Identify which cell holds the provided text, then report its [X, Y] central coordinate. 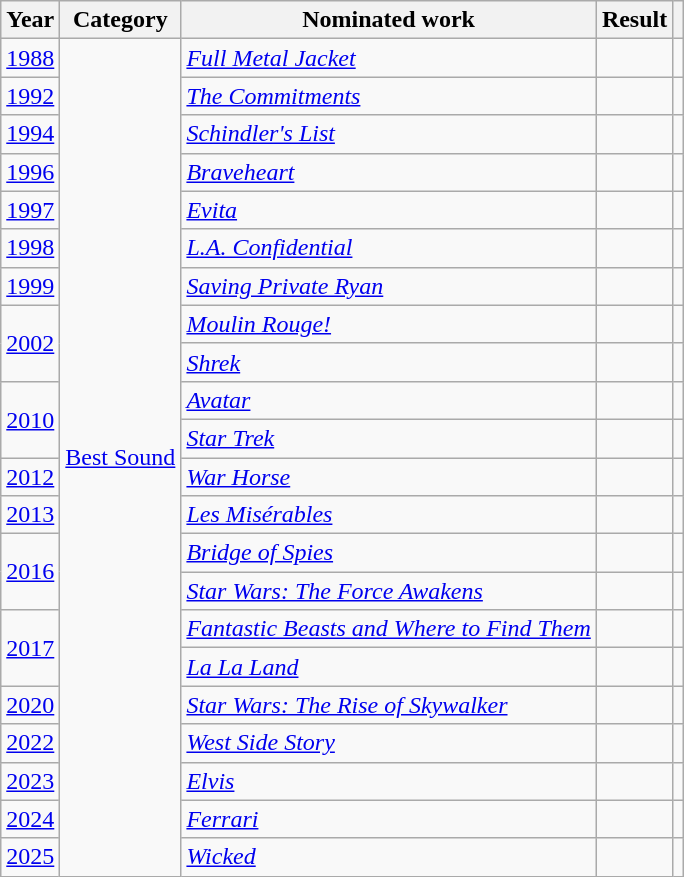
Shrek [388, 362]
Star Wars: The Rise of Skywalker [388, 705]
Category [120, 20]
1999 [30, 286]
1997 [30, 210]
Year [30, 20]
Ferrari [388, 819]
2023 [30, 781]
1992 [30, 96]
2013 [30, 515]
L.A. Confidential [388, 248]
1994 [30, 134]
2024 [30, 819]
1996 [30, 172]
Nominated work [388, 20]
2012 [30, 477]
Best Sound [120, 458]
Braveheart [388, 172]
1988 [30, 58]
2010 [30, 419]
2016 [30, 572]
Evita [388, 210]
Star Trek [388, 438]
1998 [30, 248]
Elvis [388, 781]
Result [634, 20]
The Commitments [388, 96]
War Horse [388, 477]
2025 [30, 857]
Avatar [388, 400]
West Side Story [388, 743]
Star Wars: The Force Awakens [388, 591]
Saving Private Ryan [388, 286]
Schindler's List [388, 134]
Les Misérables [388, 515]
2020 [30, 705]
2017 [30, 648]
La La Land [388, 667]
Bridge of Spies [388, 553]
Full Metal Jacket [388, 58]
2002 [30, 343]
2022 [30, 743]
Fantastic Beasts and Where to Find Them [388, 629]
Moulin Rouge! [388, 324]
Wicked [388, 857]
